Provide the [X, Y] coordinate of the cell's center where the given text is located.  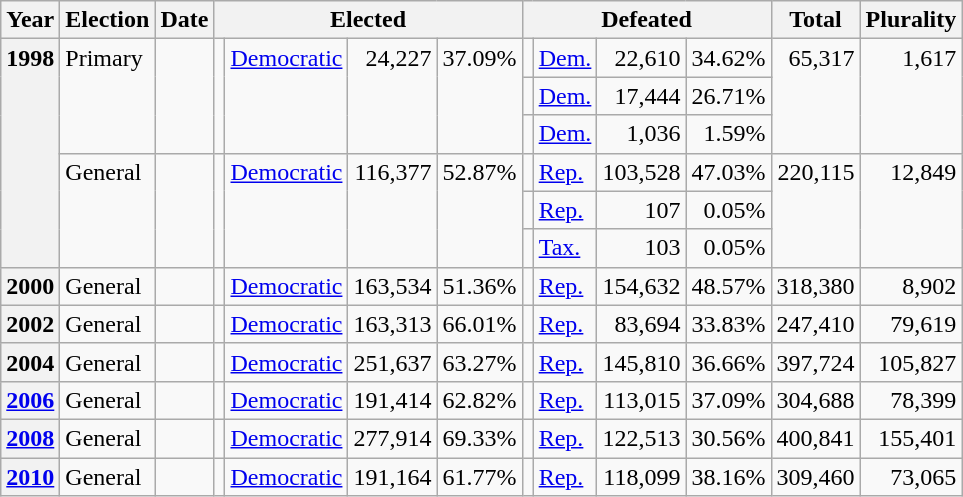
163,534 [392, 286]
63.27% [480, 362]
304,688 [816, 400]
Plurality [911, 20]
318,380 [816, 286]
36.66% [728, 362]
1.59% [728, 134]
2004 [30, 362]
105,827 [911, 362]
1,036 [642, 134]
24,227 [392, 96]
30.56% [728, 438]
48.57% [728, 286]
Date [184, 20]
Primary [108, 96]
1,617 [911, 96]
78,399 [911, 400]
26.71% [728, 96]
113,015 [642, 400]
69.33% [480, 438]
2000 [30, 286]
247,410 [816, 324]
155,401 [911, 438]
47.03% [728, 172]
Total [816, 20]
61.77% [480, 477]
Elected [368, 20]
34.62% [728, 58]
2002 [30, 324]
38.16% [728, 477]
73,065 [911, 477]
83,694 [642, 324]
Election [108, 20]
62.82% [480, 400]
Year [30, 20]
309,460 [816, 477]
17,444 [642, 96]
2008 [30, 438]
122,513 [642, 438]
1998 [30, 153]
Defeated [646, 20]
118,099 [642, 477]
191,414 [392, 400]
191,164 [392, 477]
103,528 [642, 172]
154,632 [642, 286]
Tax. [565, 248]
2006 [30, 400]
116,377 [392, 210]
79,619 [911, 324]
220,115 [816, 210]
103 [642, 248]
145,810 [642, 362]
107 [642, 210]
2010 [30, 477]
400,841 [816, 438]
12,849 [911, 210]
163,313 [392, 324]
251,637 [392, 362]
33.83% [728, 324]
22,610 [642, 58]
397,724 [816, 362]
52.87% [480, 210]
8,902 [911, 286]
65,317 [816, 96]
51.36% [480, 286]
66.01% [480, 324]
277,914 [392, 438]
